Return the (X, Y) coordinate for the center point of the cell that contains the specified text.  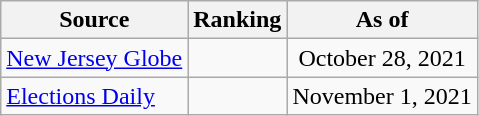
As of (382, 20)
October 28, 2021 (382, 58)
Source (94, 20)
New Jersey Globe (94, 58)
Elections Daily (94, 96)
November 1, 2021 (382, 96)
Ranking (238, 20)
